From the cell containing the given text, extract its center point as [X, Y] coordinate. 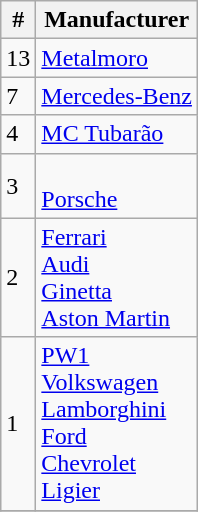
1 [18, 424]
Mercedes-Benz [117, 96]
3 [18, 186]
Metalmoro [117, 58]
# [18, 20]
Porsche [117, 186]
2 [18, 278]
Ferrari Audi Ginetta Aston Martin [117, 278]
Manufacturer [117, 20]
MC Tubarão [117, 134]
4 [18, 134]
PW1 Volkswagen Lamborghini Ford Chevrolet Ligier [117, 424]
13 [18, 58]
7 [18, 96]
